Search for the cell housing the specified text and yield its [x, y] center coordinate. 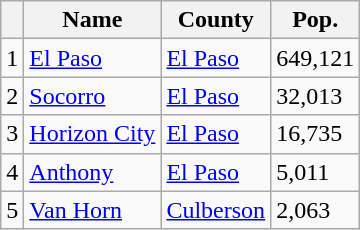
3 [12, 134]
5,011 [316, 172]
Horizon City [92, 134]
5 [12, 210]
Anthony [92, 172]
2 [12, 96]
2,063 [316, 210]
1 [12, 58]
Culberson [216, 210]
Socorro [92, 96]
County [216, 20]
Van Horn [92, 210]
4 [12, 172]
32,013 [316, 96]
Pop. [316, 20]
649,121 [316, 58]
16,735 [316, 134]
Name [92, 20]
